Provide the (x, y) coordinate of the cell's center where the given text is located.  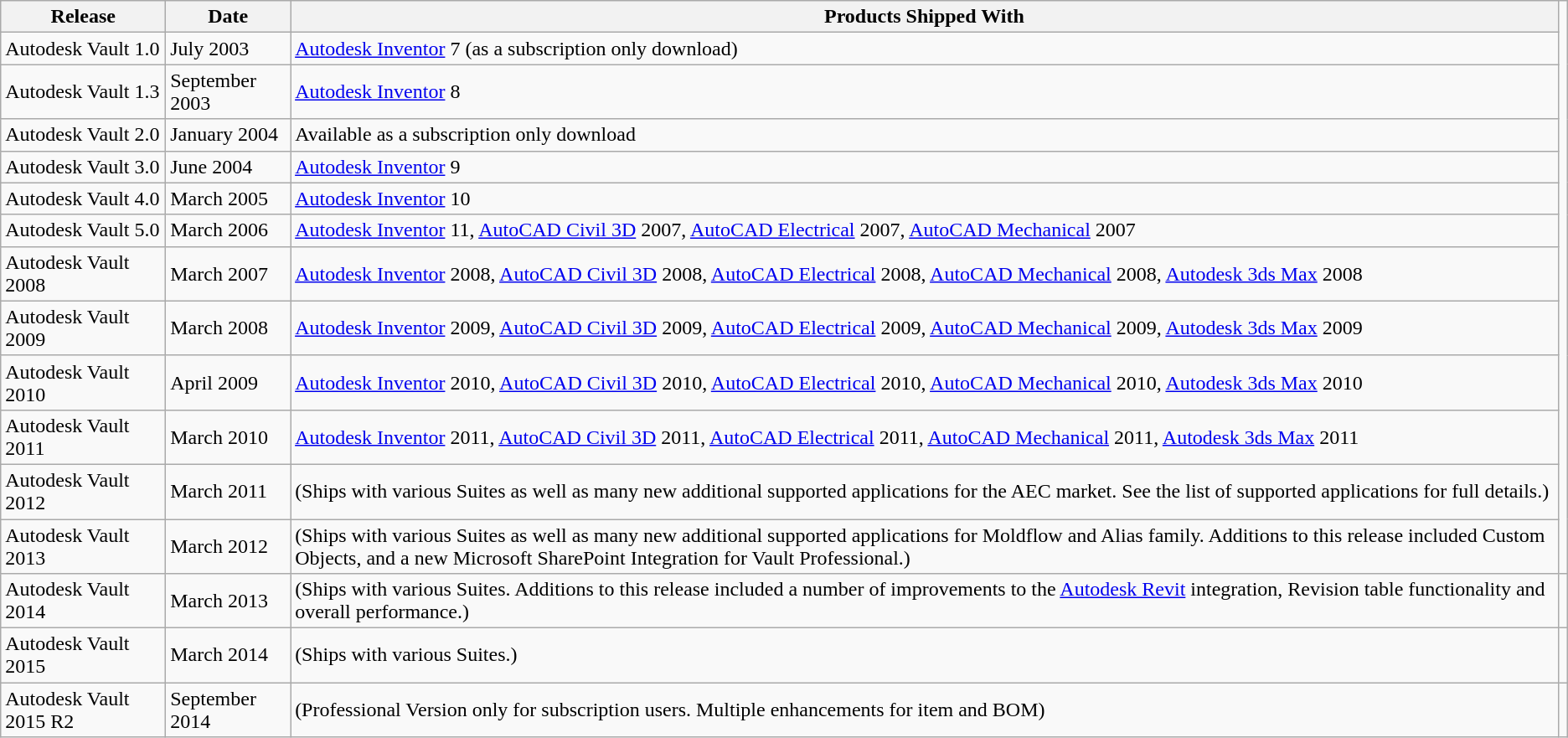
July 2003 (228, 49)
Autodesk Vault 2015 R2 (84, 710)
March 2014 (228, 655)
June 2004 (228, 167)
March 2005 (228, 199)
Autodesk Inventor 2010, AutoCAD Civil 3D 2010, AutoCAD Electrical 2010, AutoCAD Mechanical 2010, Autodesk 3ds Max 2010 (925, 382)
Autodesk Inventor 2009, AutoCAD Civil 3D 2009, AutoCAD Electrical 2009, AutoCAD Mechanical 2009, Autodesk 3ds Max 2009 (925, 328)
Autodesk Inventor 7 (as a subscription only download) (925, 49)
Autodesk Vault 1.3 (84, 92)
Autodesk Vault 1.0 (84, 49)
March 2010 (228, 437)
Autodesk Vault 5.0 (84, 230)
Autodesk Vault 2014 (84, 601)
September 2003 (228, 92)
Autodesk Vault 2.0 (84, 135)
April 2009 (228, 382)
March 2011 (228, 491)
Available as a subscription only download (925, 135)
Autodesk Vault 2010 (84, 382)
March 2006 (228, 230)
Autodesk Inventor 8 (925, 92)
Date (228, 17)
Autodesk Inventor 9 (925, 167)
Autodesk Inventor 11, AutoCAD Civil 3D 2007, AutoCAD Electrical 2007, AutoCAD Mechanical 2007 (925, 230)
Autodesk Vault 4.0 (84, 199)
January 2004 (228, 135)
September 2014 (228, 710)
March 2008 (228, 328)
Autodesk Inventor 2008, AutoCAD Civil 3D 2008, AutoCAD Electrical 2008, AutoCAD Mechanical 2008, Autodesk 3ds Max 2008 (925, 273)
Autodesk Vault 2011 (84, 437)
Autodesk Vault 3.0 (84, 167)
Autodesk Vault 2015 (84, 655)
Autodesk Vault 2009 (84, 328)
March 2012 (228, 546)
Products Shipped With (925, 17)
(Professional Version only for subscription users. Multiple enhancements for item and BOM) (925, 710)
(Ships with various Suites.) (925, 655)
Autodesk Vault 2013 (84, 546)
Autodesk Vault 2008 (84, 273)
March 2007 (228, 273)
Release (84, 17)
Autodesk Inventor 10 (925, 199)
Autodesk Inventor 2011, AutoCAD Civil 3D 2011, AutoCAD Electrical 2011, AutoCAD Mechanical 2011, Autodesk 3ds Max 2011 (925, 437)
Autodesk Vault 2012 (84, 491)
March 2013 (228, 601)
